Detect which cell encompasses the target text, then output its (X, Y) center coordinate. 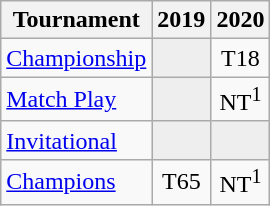
T65 (182, 182)
2020 (240, 20)
Invitational (76, 140)
Championship (76, 58)
Match Play (76, 100)
Tournament (76, 20)
Champions (76, 182)
2019 (182, 20)
T18 (240, 58)
